Return (x, y) of the center of cell containing provided text 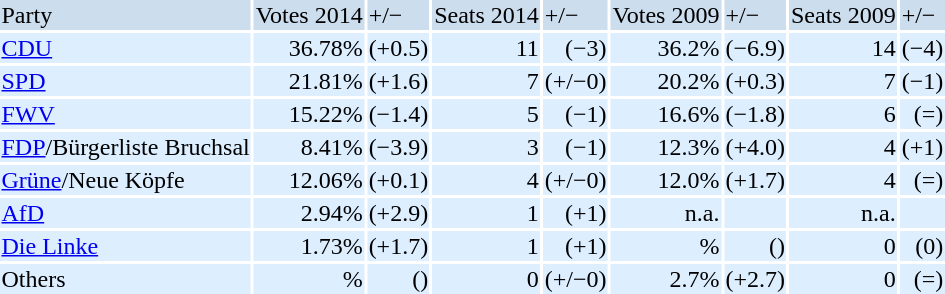
16.6% (666, 114)
12.06% (309, 180)
12.3% (666, 147)
12.0% (666, 180)
(+2.7) (756, 279)
6 (843, 114)
(+2.9) (398, 213)
(−6.9) (756, 48)
(−3) (576, 48)
Seats 2014 (487, 15)
Votes 2009 (666, 15)
(+0.1) (398, 180)
(+4.0) (756, 147)
2.94% (309, 213)
(−4) (922, 48)
(−1.8) (756, 114)
SPD (126, 81)
Die Linke (126, 246)
36.78% (309, 48)
CDU (126, 48)
Grüne/Neue Köpfe (126, 180)
FDP/Bürgerliste Bruchsal (126, 147)
(−3.9) (398, 147)
(+0.3) (756, 81)
Others (126, 279)
5 (487, 114)
8.41% (309, 147)
14 (843, 48)
15.22% (309, 114)
(0) (922, 246)
20.2% (666, 81)
(+1.6) (398, 81)
1.73% (309, 246)
FWV (126, 114)
21.81% (309, 81)
Party (126, 15)
3 (487, 147)
(+0.5) (398, 48)
(−1.4) (398, 114)
36.2% (666, 48)
2.7% (666, 279)
11 (487, 48)
AfD (126, 213)
Seats 2009 (843, 15)
Votes 2014 (309, 15)
